Locate the cell with the specified text and output its (x, y) center coordinate. 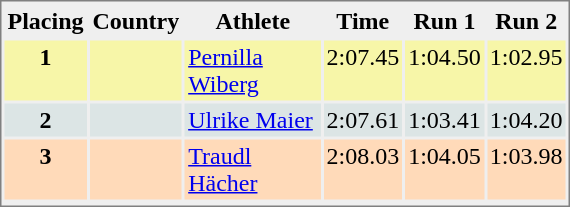
Run 1 (444, 20)
Run 2 (526, 20)
1:03.41 (444, 120)
1:04.50 (444, 70)
Athlete (252, 20)
Ulrike Maier (252, 120)
1 (45, 70)
2:08.03 (362, 170)
Placing (45, 20)
3 (45, 170)
Time (362, 20)
1:03.98 (526, 170)
2 (45, 120)
1:04.20 (526, 120)
Country (136, 20)
1:04.05 (444, 170)
2:07.61 (362, 120)
2:07.45 (362, 70)
Pernilla Wiberg (252, 70)
Traudl Hächer (252, 170)
1:02.95 (526, 70)
